Find where the given text appears and provide that cell's center as [x, y] coordinate. 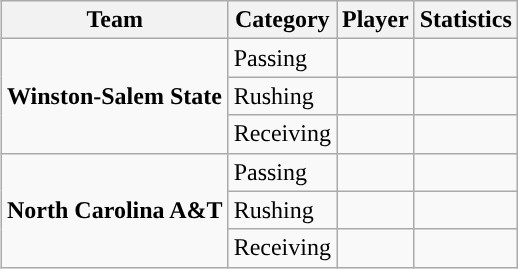
Player [375, 20]
Category [282, 20]
Winston-Salem State [114, 96]
Team [114, 20]
Statistics [466, 20]
North Carolina A&T [114, 210]
